Locate the cell with the specified text and output its (x, y) center coordinate. 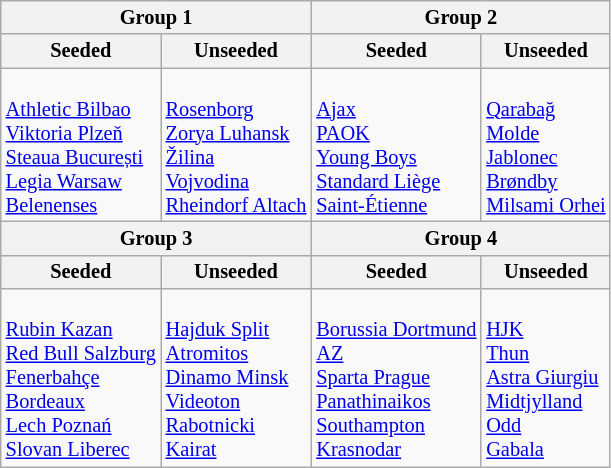
HJK Thun Astra Giurgiu Midtjylland Odd Gabala (546, 378)
Athletic Bilbao Viktoria Plzeň Steaua București Legia Warsaw Belenenses (81, 145)
Group 2 (460, 17)
Hajduk Split Atromitos Dinamo Minsk Videoton Rabotnicki Kairat (236, 378)
Group 1 (156, 17)
Borussia Dortmund AZ Sparta Prague Panathinaikos Southampton Krasnodar (396, 378)
Rubin Kazan Red Bull Salzburg Fenerbahçe Bordeaux Lech Poznań Slovan Liberec (81, 378)
Qarabağ Molde Jablonec Brøndby Milsami Orhei (546, 145)
Rosenborg Zorya Luhansk Žilina Vojvodina Rheindorf Altach (236, 145)
Ajax PAOK Young Boys Standard Liège Saint-Étienne (396, 145)
Group 4 (460, 238)
Group 3 (156, 238)
